From the cell containing the given text, extract its center point as (X, Y) coordinate. 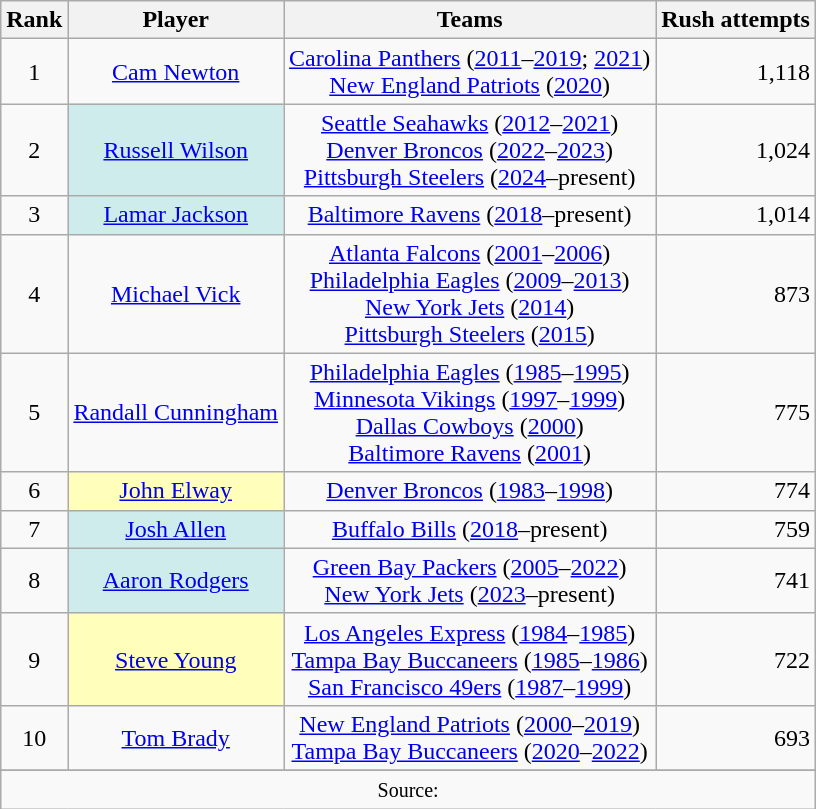
Green Bay Packers (2005–2022)New York Jets (2023–present) (470, 580)
774 (736, 491)
Lamar Jackson (176, 215)
1 (34, 72)
Philadelphia Eagles (1985–1995)Minnesota Vikings (1997–1999)Dallas Cowboys (2000)Baltimore Ravens (2001) (470, 412)
3 (34, 215)
Atlanta Falcons (2001–2006)Philadelphia Eagles (2009–2013)New York Jets (2014)Pittsburgh Steelers (2015) (470, 294)
Tom Brady (176, 738)
693 (736, 738)
8 (34, 580)
1,014 (736, 215)
Steve Young (176, 659)
9 (34, 659)
759 (736, 529)
1,024 (736, 150)
Buffalo Bills (2018–present) (470, 529)
Rush attempts (736, 20)
Cam Newton (176, 72)
Josh Allen (176, 529)
2 (34, 150)
Rank (34, 20)
1,118 (736, 72)
741 (736, 580)
5 (34, 412)
Randall Cunningham (176, 412)
4 (34, 294)
Denver Broncos (1983–1998) (470, 491)
Aaron Rodgers (176, 580)
Teams (470, 20)
Los Angeles Express (1984–1985)Tampa Bay Buccaneers (1985–1986)San Francisco 49ers (1987–1999) (470, 659)
10 (34, 738)
Russell Wilson (176, 150)
Source: (408, 789)
John Elway (176, 491)
7 (34, 529)
873 (736, 294)
775 (736, 412)
722 (736, 659)
Baltimore Ravens (2018–present) (470, 215)
Player (176, 20)
Carolina Panthers (2011–2019; 2021)New England Patriots (2020) (470, 72)
New England Patriots (2000–2019)Tampa Bay Buccaneers (2020–2022) (470, 738)
Seattle Seahawks (2012–2021)Denver Broncos (2022–2023)Pittsburgh Steelers (2024–present) (470, 150)
Michael Vick (176, 294)
6 (34, 491)
